Provide the (X, Y) coordinate of the cell's center where the given text is located.  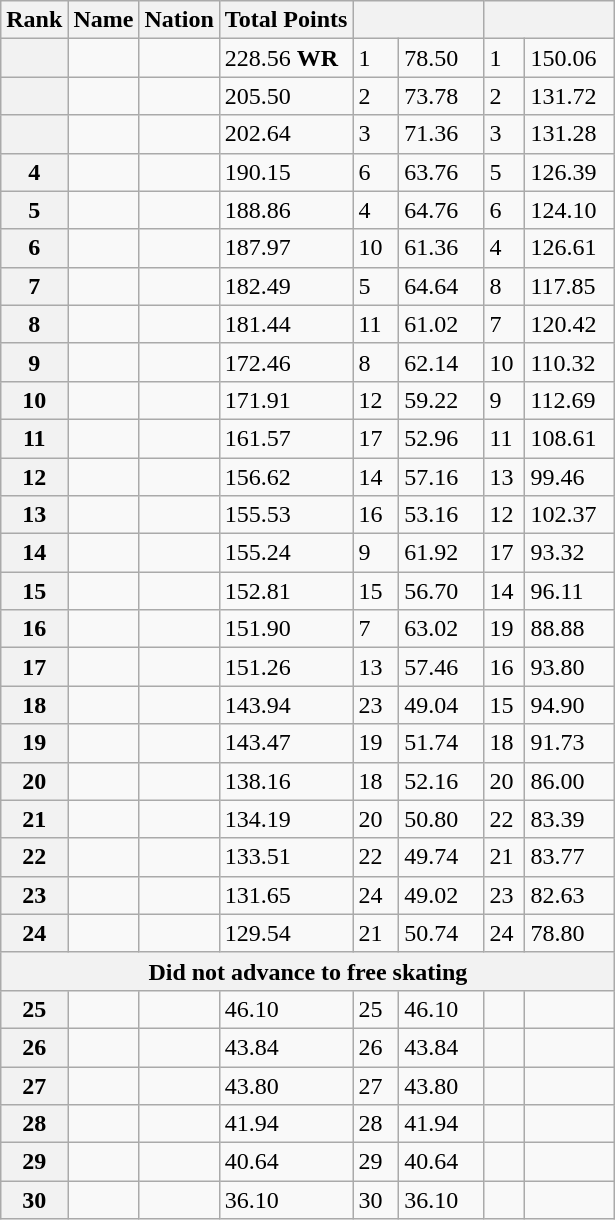
124.10 (570, 210)
171.91 (286, 400)
150.06 (570, 58)
91.73 (570, 743)
62.14 (442, 362)
134.19 (286, 819)
61.92 (442, 553)
156.62 (286, 477)
155.24 (286, 553)
51.74 (442, 743)
202.64 (286, 134)
133.51 (286, 857)
126.39 (570, 172)
52.96 (442, 438)
187.97 (286, 248)
64.76 (442, 210)
56.70 (442, 591)
110.32 (570, 362)
53.16 (442, 515)
Nation (179, 20)
59.22 (442, 400)
120.42 (570, 324)
Total Points (286, 20)
138.16 (286, 781)
108.61 (570, 438)
117.85 (570, 286)
190.15 (286, 172)
112.69 (570, 400)
181.44 (286, 324)
50.74 (442, 933)
57.46 (442, 667)
61.36 (442, 248)
131.28 (570, 134)
49.74 (442, 857)
102.37 (570, 515)
82.63 (570, 895)
Rank (34, 20)
78.50 (442, 58)
88.88 (570, 629)
Did not advance to free skating (308, 971)
83.77 (570, 857)
99.46 (570, 477)
49.04 (442, 705)
96.11 (570, 591)
205.50 (286, 96)
182.49 (286, 286)
126.61 (570, 248)
93.80 (570, 667)
131.65 (286, 895)
228.56 WR (286, 58)
161.57 (286, 438)
131.72 (570, 96)
64.64 (442, 286)
94.90 (570, 705)
151.90 (286, 629)
86.00 (570, 781)
Name (104, 20)
93.32 (570, 553)
172.46 (286, 362)
129.54 (286, 933)
151.26 (286, 667)
50.80 (442, 819)
83.39 (570, 819)
71.36 (442, 134)
155.53 (286, 515)
73.78 (442, 96)
52.16 (442, 781)
63.02 (442, 629)
143.47 (286, 743)
57.16 (442, 477)
78.80 (570, 933)
49.02 (442, 895)
152.81 (286, 591)
143.94 (286, 705)
61.02 (442, 324)
188.86 (286, 210)
63.76 (442, 172)
